Find where the given text appears and provide that cell's center as (X, Y) coordinate. 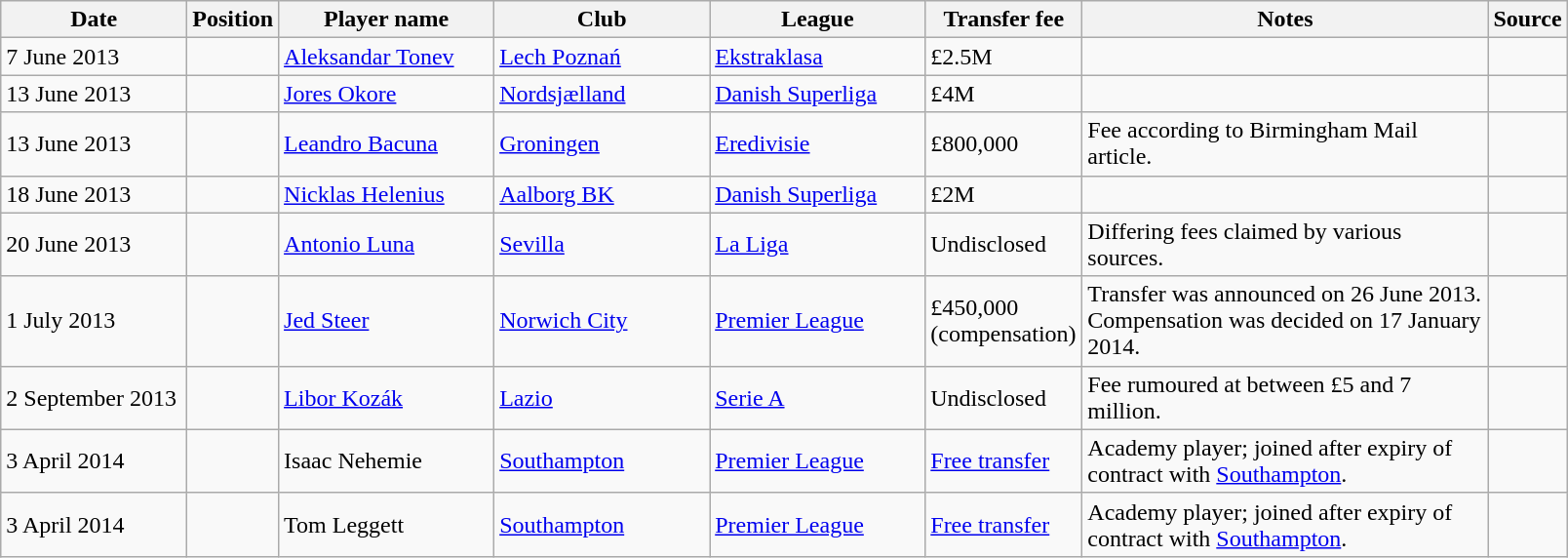
League (817, 20)
Player name (386, 20)
Transfer was announced on 26 June 2013. Compensation was decided on 17 January 2014. (1285, 321)
1 July 2013 (94, 321)
Isaac Nehemie (386, 460)
Groningen (603, 144)
Serie A (817, 398)
Libor Kozák (386, 398)
Notes (1285, 20)
Ekstraklasa (817, 57)
Nicklas Helenius (386, 194)
Position (233, 20)
£450,000 (compensation) (1004, 321)
£2.5M (1004, 57)
£4M (1004, 94)
18 June 2013 (94, 194)
Jed Steer (386, 321)
7 June 2013 (94, 57)
Leandro Bacuna (386, 144)
£800,000 (1004, 144)
Sevilla (603, 244)
Aleksandar Tonev (386, 57)
Eredivisie (817, 144)
Nordsjælland (603, 94)
£2M (1004, 194)
Date (94, 20)
Club (603, 20)
Norwich City (603, 321)
Source (1527, 20)
Fee rumoured at between £5 and 7 million. (1285, 398)
Aalborg BK (603, 194)
2 September 2013 (94, 398)
Lech Poznań (603, 57)
Differing fees claimed by various sources. (1285, 244)
Fee according to Birmingham Mail article. (1285, 144)
Jores Okore (386, 94)
20 June 2013 (94, 244)
Tom Leggett (386, 525)
Lazio (603, 398)
Antonio Luna (386, 244)
Transfer fee (1004, 20)
La Liga (817, 244)
